Capture the cell that displays the provided text and extract its (x, y) central coordinate. 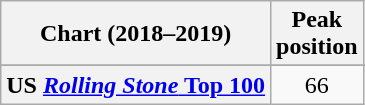
Peakposition (317, 34)
US Rolling Stone Top 100 (136, 85)
Chart (2018–2019) (136, 34)
66 (317, 85)
